Determine the (X, Y) coordinate at the center of the cell enclosing the given text.  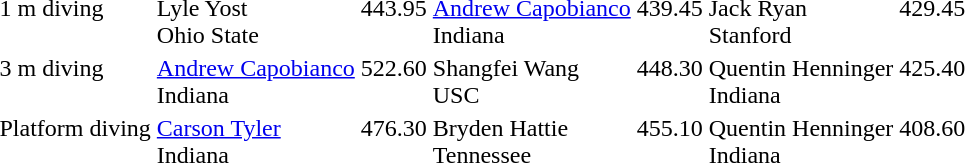
522.60 (394, 82)
Quentin Henninger Indiana (801, 82)
Shangfei Wang USC (532, 82)
448.30 (670, 82)
Andrew Capobianco Indiana (256, 82)
